Determine the [x, y] coordinate at the center of the cell enclosing the given text.  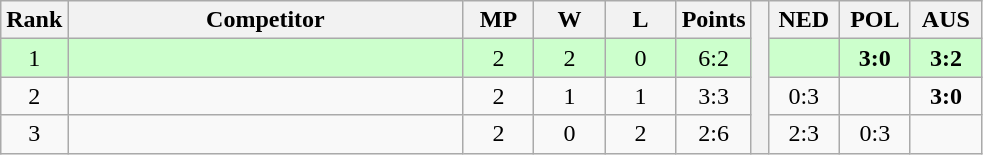
3:2 [946, 58]
3 [34, 134]
Competitor [266, 20]
L [640, 20]
NED [804, 20]
Rank [34, 20]
POL [874, 20]
AUS [946, 20]
6:2 [714, 58]
3:3 [714, 96]
2:3 [804, 134]
MP [498, 20]
2:6 [714, 134]
W [570, 20]
Points [714, 20]
